Capture the cell that displays the provided text and extract its [X, Y] central coordinate. 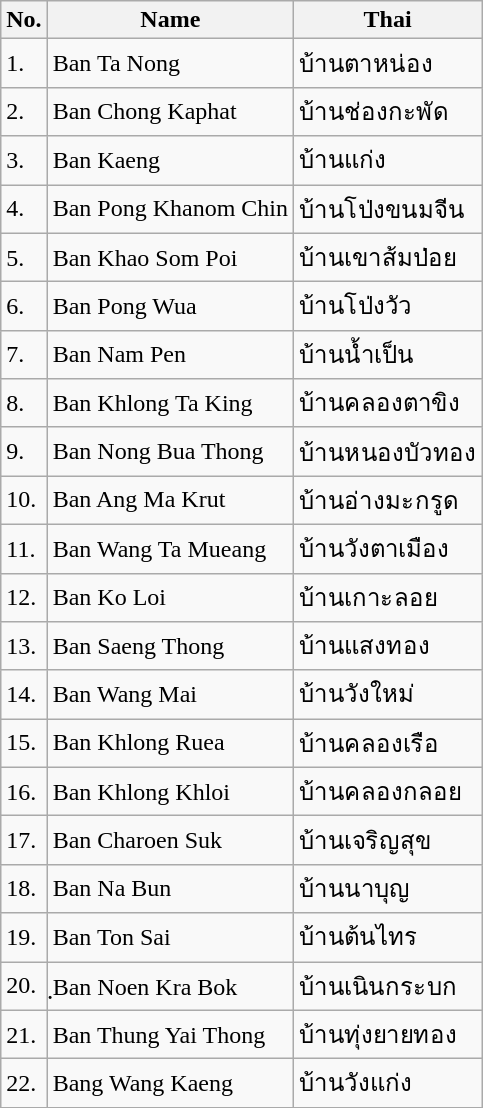
Ban Wang Mai [170, 694]
Ban Thung Yai Thong [170, 1034]
11. [24, 548]
Ban Nam Pen [170, 354]
บ้านโป่งขนมจีน [388, 208]
บ้านคลองตาขิง [388, 404]
3. [24, 160]
Ban Charoen Suk [170, 840]
6. [24, 306]
บ้านโป่งวัว [388, 306]
4. [24, 208]
บ้านหนองบัวทอง [388, 452]
Ban Ko Loi [170, 598]
10. [24, 500]
5. [24, 258]
บ้านเกาะลอย [388, 598]
Ban Khlong Ruea [170, 744]
Bang Wang Kaeng [170, 1084]
บ้านวังตาเมือง [388, 548]
14. [24, 694]
บ้านวังแก่ง [388, 1084]
Ban Ton Sai [170, 938]
ฺBan Noen Kra Bok [170, 986]
18. [24, 888]
13. [24, 646]
บ้านคลองเรือ [388, 744]
16. [24, 792]
บ้านทุ่งยายทอง [388, 1034]
Ban Pong Wua [170, 306]
Ban Ang Ma Krut [170, 500]
7. [24, 354]
บ้านตาหน่อง [388, 64]
บ้านต้นไทร [388, 938]
บ้านเจริญสุข [388, 840]
บ้านน้ำเป็น [388, 354]
บ้านแก่ง [388, 160]
12. [24, 598]
20. [24, 986]
บ้านช่องกะพัด [388, 112]
Ban Khao Som Poi [170, 258]
Ban Chong Kaphat [170, 112]
15. [24, 744]
Ban Kaeng [170, 160]
บ้านวังใหม่ [388, 694]
Ban Khlong Khloi [170, 792]
Ban Ta Nong [170, 64]
บ้านอ่างมะกรูด [388, 500]
บ้านคลองกลอย [388, 792]
Ban Saeng Thong [170, 646]
1. [24, 64]
21. [24, 1034]
บ้านแสงทอง [388, 646]
Name [170, 20]
บ้านนาบุญ [388, 888]
Ban Na Bun [170, 888]
Ban Nong Bua Thong [170, 452]
No. [24, 20]
17. [24, 840]
8. [24, 404]
Ban Wang Ta Mueang [170, 548]
บ้านเขาส้มป่อย [388, 258]
19. [24, 938]
2. [24, 112]
22. [24, 1084]
9. [24, 452]
บ้านเนินกระบก [388, 986]
Thai [388, 20]
Ban Pong Khanom Chin [170, 208]
Ban Khlong Ta King [170, 404]
